Provide the [X, Y] coordinate of the cell's center where the given text is located.  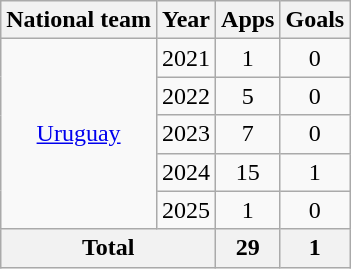
National team [79, 20]
Total [108, 248]
2025 [186, 210]
5 [248, 96]
7 [248, 134]
Apps [248, 20]
Uruguay [79, 134]
Year [186, 20]
2022 [186, 96]
2023 [186, 134]
2024 [186, 172]
29 [248, 248]
15 [248, 172]
2021 [186, 58]
Goals [315, 20]
